Capture the cell that displays the provided text and extract its (x, y) central coordinate. 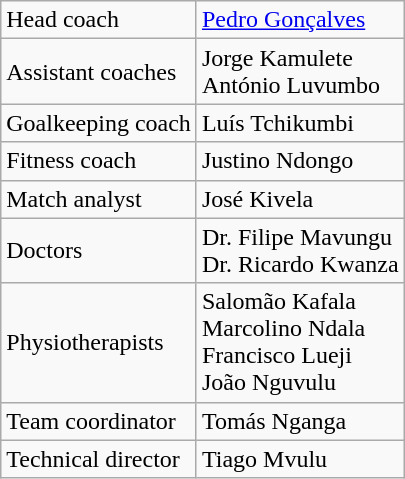
Tiago Mvulu (300, 459)
Jorge Kamulete António Luvumbo (300, 72)
Dr. Filipe Mavungu Dr. Ricardo Kwanza (300, 250)
Goalkeeping coach (99, 123)
Justino Ndongo (300, 161)
Fitness coach (99, 161)
Team coordinator (99, 421)
Physiotherapists (99, 342)
José Kivela (300, 199)
Assistant coaches (99, 72)
Luís Tchikumbi (300, 123)
Tomás Nganga (300, 421)
Salomão Kafala Marcolino Ndala Francisco Lueji João Nguvulu (300, 342)
Pedro Gonçalves (300, 20)
Head coach (99, 20)
Technical director (99, 459)
Doctors (99, 250)
Match analyst (99, 199)
